Determine the (x, y) coordinate at the center of the cell enclosing the given text.  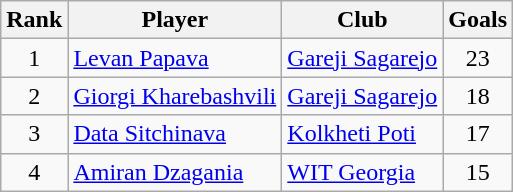
1 (34, 58)
4 (34, 172)
23 (478, 58)
15 (478, 172)
Club (362, 20)
2 (34, 96)
Amiran Dzagania (175, 172)
Levan Papava (175, 58)
Rank (34, 20)
Giorgi Kharebashvili (175, 96)
Kolkheti Poti (362, 134)
Player (175, 20)
3 (34, 134)
Goals (478, 20)
17 (478, 134)
WIT Georgia (362, 172)
18 (478, 96)
Data Sitchinava (175, 134)
